Capture the cell that displays the provided text and extract its (x, y) central coordinate. 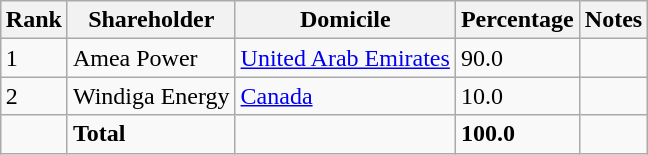
United Arab Emirates (345, 58)
Percentage (517, 20)
10.0 (517, 96)
Amea Power (151, 58)
Rank (34, 20)
Domicile (345, 20)
1 (34, 58)
Total (151, 134)
90.0 (517, 58)
Windiga Energy (151, 96)
100.0 (517, 134)
2 (34, 96)
Notes (613, 20)
Canada (345, 96)
Shareholder (151, 20)
